Extract the [X, Y] coordinate from the center of the cell holding the provided text.  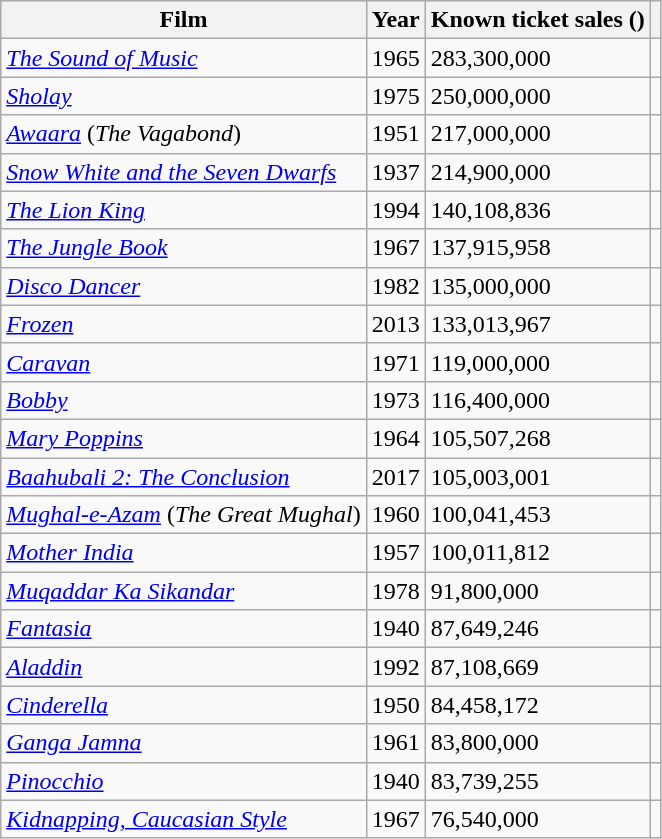
105,507,268 [538, 438]
217,000,000 [538, 134]
Fantasia [184, 629]
The Sound of Music [184, 58]
Aladdin [184, 667]
87,649,246 [538, 629]
Caravan [184, 362]
Sholay [184, 96]
87,108,669 [538, 667]
83,800,000 [538, 743]
Kidnapping, Caucasian Style [184, 819]
Ganga Jamna [184, 743]
2013 [396, 324]
76,540,000 [538, 819]
Baahubali 2: The Conclusion [184, 477]
214,900,000 [538, 172]
1994 [396, 210]
1973 [396, 400]
Mother India [184, 553]
The Jungle Book [184, 248]
1992 [396, 667]
Disco Dancer [184, 286]
133,013,967 [538, 324]
1961 [396, 743]
The Lion King [184, 210]
1978 [396, 591]
Mary Poppins [184, 438]
1965 [396, 58]
Frozen [184, 324]
119,000,000 [538, 362]
105,003,001 [538, 477]
140,108,836 [538, 210]
Awaara (The Vagabond) [184, 134]
1975 [396, 96]
Muqaddar Ka Sikandar [184, 591]
1950 [396, 705]
Bobby [184, 400]
283,300,000 [538, 58]
Mughal-e-Azam (The Great Mughal) [184, 515]
91,800,000 [538, 591]
Known ticket sales () [538, 20]
2017 [396, 477]
137,915,958 [538, 248]
Cinderella [184, 705]
1951 [396, 134]
135,000,000 [538, 286]
1960 [396, 515]
1964 [396, 438]
Year [396, 20]
116,400,000 [538, 400]
Snow White and the Seven Dwarfs [184, 172]
1957 [396, 553]
100,011,812 [538, 553]
Film [184, 20]
100,041,453 [538, 515]
1971 [396, 362]
83,739,255 [538, 781]
1937 [396, 172]
1982 [396, 286]
84,458,172 [538, 705]
250,000,000 [538, 96]
Pinocchio [184, 781]
